Provide the [x, y] coordinate of the cell's center where the given text is located.  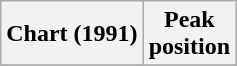
Chart (1991) [72, 34]
Peakposition [189, 34]
